Detect which cell encompasses the target text, then output its [X, Y] center coordinate. 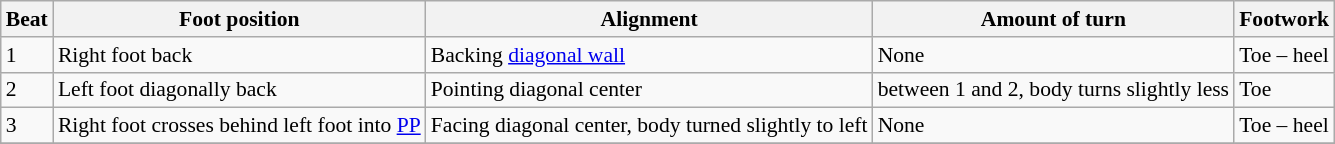
1 [27, 55]
Right foot crosses behind left foot into PP [240, 126]
Toe [1284, 90]
Alignment [650, 19]
3 [27, 126]
Facing diagonal center, body turned slightly to left [650, 126]
Backing diagonal wall [650, 55]
Amount of turn [1054, 19]
Beat [27, 19]
Foot position [240, 19]
2 [27, 90]
between 1 and 2, body turns slightly less [1054, 90]
Footwork [1284, 19]
Pointing diagonal center [650, 90]
Right foot back [240, 55]
Left foot diagonally back [240, 90]
